From the cell containing the given text, extract its center point as [x, y] coordinate. 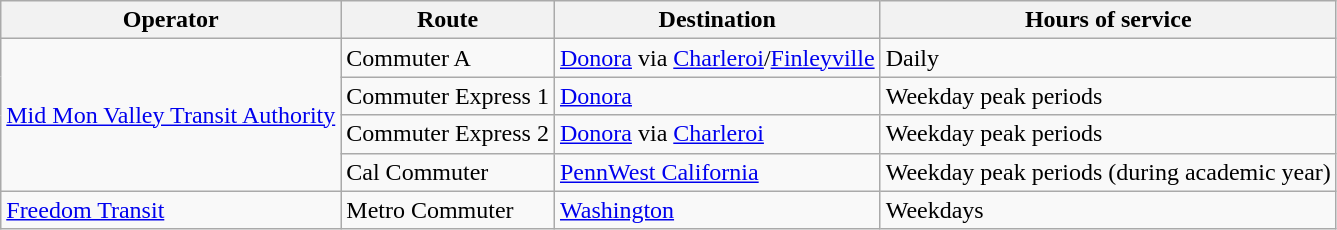
Destination [717, 20]
Donora via Charleroi/Finleyville [717, 58]
Donora [717, 96]
Commuter A [448, 58]
Weekdays [1108, 210]
Cal Commuter [448, 172]
PennWest California [717, 172]
Route [448, 20]
Freedom Transit [171, 210]
Mid Mon Valley Transit Authority [171, 115]
Commuter Express 2 [448, 134]
Operator [171, 20]
Daily [1108, 58]
Metro Commuter [448, 210]
Hours of service [1108, 20]
Washington [717, 210]
Weekday peak periods (during academic year) [1108, 172]
Donora via Charleroi [717, 134]
Commuter Express 1 [448, 96]
